Capture the cell that displays the provided text and extract its (x, y) central coordinate. 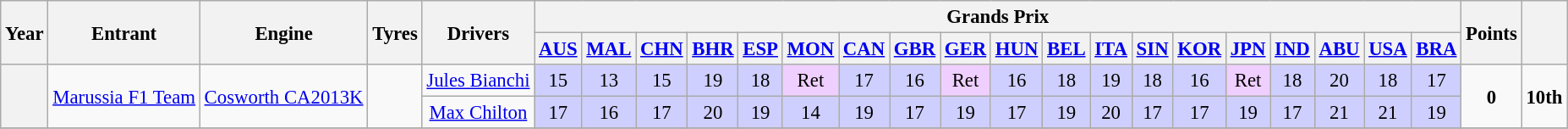
13 (609, 81)
14 (810, 113)
MON (810, 49)
Tyres (395, 32)
KOR (1199, 49)
GBR (915, 49)
CAN (864, 49)
BHR (713, 49)
Year (25, 32)
Engine (284, 32)
USA (1388, 49)
ESP (760, 49)
0 (1492, 97)
Max Chilton (479, 113)
GER (966, 49)
JPN (1247, 49)
Cosworth CA2013K (284, 97)
Drivers (479, 32)
IND (1292, 49)
Marussia F1 Team (123, 97)
ABU (1340, 49)
CHN (661, 49)
MAL (609, 49)
Jules Bianchi (479, 81)
Points (1492, 32)
Grands Prix (998, 17)
Entrant (123, 32)
SIN (1152, 49)
AUS (558, 49)
10th (1544, 97)
ITA (1111, 49)
BRA (1436, 49)
BEL (1066, 49)
HUN (1017, 49)
